Capture the cell that displays the provided text and extract its (x, y) central coordinate. 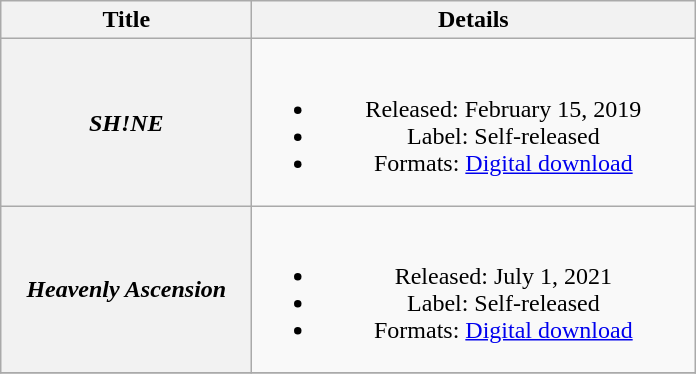
Released: February 15, 2019Label: Self-releasedFormats: Digital download (474, 122)
Released: July 1, 2021Label: Self-releasedFormats: Digital download (474, 290)
SH!NE (126, 122)
Title (126, 20)
Details (474, 20)
Heavenly Ascension (126, 290)
